Extract the [X, Y] coordinate from the center of the cell holding the provided text.  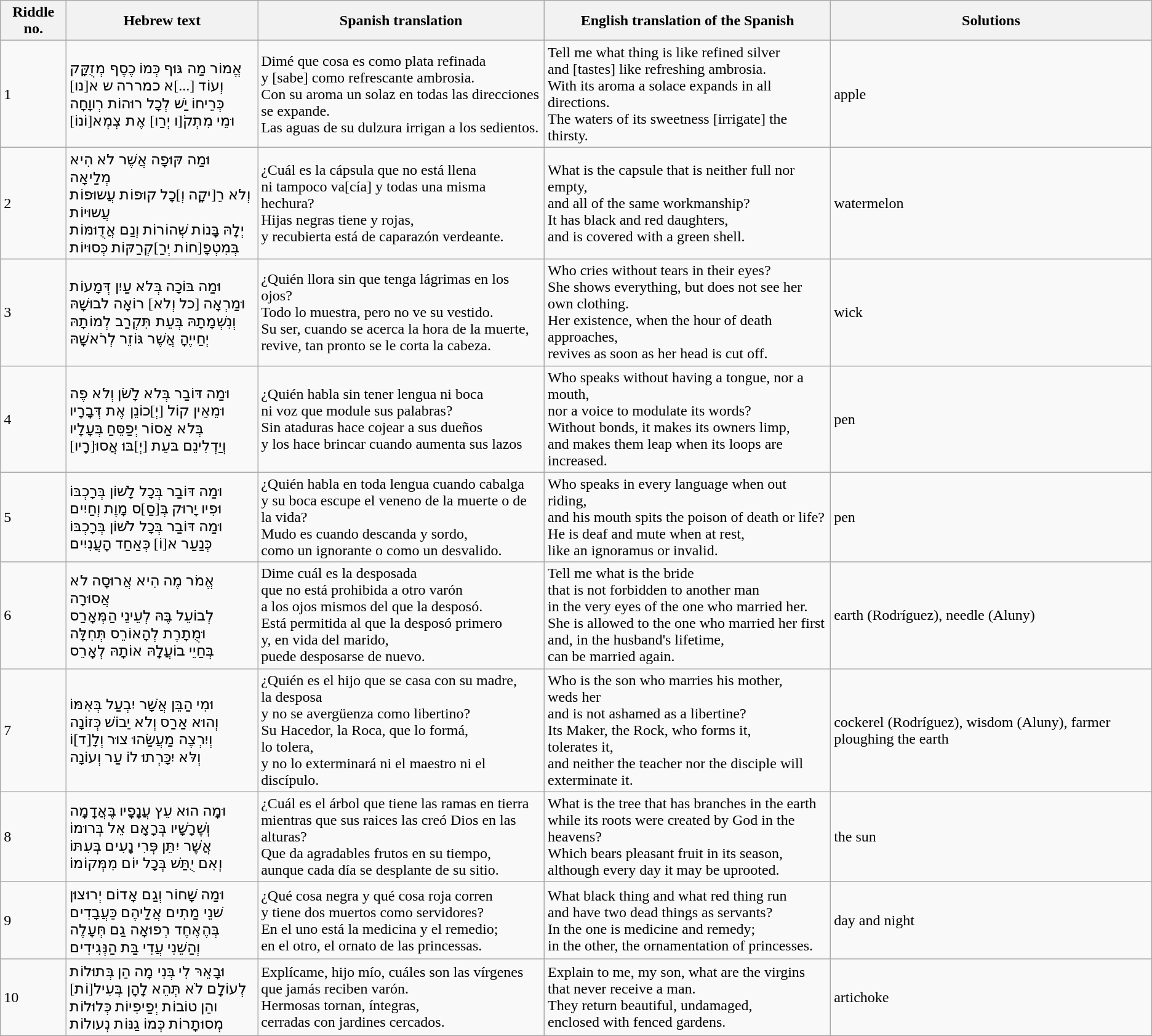
וּמַה דּוׂבַר בְּלׂא לָשׁׂן וְלׂא פֶהוּמֵאֵין קוׂל [יְ]כוׂנֵן אֶת דְּבָרָיובְּלׂא אַסוׂר יְפַסֵּחַ בְּעָלָיווְיַדְלִינֵם בּעֵת [יְ]בּוּ אֲסוּ[רָיו] [162, 419]
Explícame, hijo mío, cuáles son las vírgenesque jamás reciben varón.Hermosas tornan, íntegras,cerradas con jardines cercados. [401, 997]
earth (Rodríguez), needle (Aluny) [991, 616]
artichoke [991, 997]
Solutions [991, 21]
Explain to me, my son, what are the virginsthat never receive a man.They return beautiful, undamaged,enclosed with fenced gardens. [688, 997]
6 [33, 616]
וּמַה בּוׂכָה בְּלׂא עַיִן דְּמָעוׂתוּמַרְאָה [כל וְלא] רוׂאָה לבוּשָׁהּוְנִשְׁמָתָהּ בְּעֵת תִּקְרַב לְמוׂתָהּיְחַייֶהָ אֲשֶׁר גּוׂזֵר לְרׂאשָׁהּ [162, 313]
אֱמׂר מֶה הִיא אֲרוּסָה לׂא אֲסוּרָהלְבוׂעֵל בֶּהּ לְעֵינֵי הַמְּאָרַסוּמֻתָרֶת לְהָאוׂרֵס תְּחִלָּהבְּחַיֵי בוׂעֲלָהּ אוׂתָהּ לְאָרֵס [162, 616]
2 [33, 203]
9 [33, 920]
וּמַה שָׁחוׂר וְגַם אָדוׂם יְרוּצוּןשׁנֵי מַתִים אֲלַיהֶם כֵּעֲבָדִיםבְּהֶאֶחֶד רְפוּאָה גַם חְּעָלֶהוְהַשֵׁנִי עֲדִי בַּת הַנְּגִידִים [162, 920]
וּבָאֵרּ לִי בְּנִי מָה הֵן בְּתוּלוׂתלְעוׂלָם לאׁ תְּהֵא לָהָן בְּעִיל[וׂת]והֵן טוׂבוׂת יְפַיפִיוׂת כְּלוּלוׂתמְסוּתָרוׂת כְּמוׂ גַנּוׂת נְעולוׂת [162, 997]
¿Quién habla sin tener lengua ni bocani voz que module sus palabras?Sin ataduras hace cojear a sus dueñosy los hace brincar cuando aumenta sus lazos [401, 419]
Spanish translation [401, 21]
What is the capsule that is neither full nor empty,and all of the same workmanship?It has black and red daughters,and is covered with a green shell. [688, 203]
day and night [991, 920]
5 [33, 517]
אֱמוׂר מַה גּוּף כְּמוׂ כֶסֶף מְזֻקָּקוְעוׂד [...]א כמררה ש א[נו]כְּרֵיחוׂ יַשׁ לְכָל רוּהוׂת רְווָחָהוּמֵי מִתְקׂ[ו יְרַו] אֶת צְמְא[וׂנוׂ] [162, 94]
Hebrew text [162, 21]
Riddle no. [33, 21]
3 [33, 313]
the sun [991, 837]
7 [33, 730]
watermelon [991, 203]
English translation of the Spanish [688, 21]
apple [991, 94]
10 [33, 997]
וּמִי הַבֵּן אֲשָׁר יִבְעַל בְּאִמּוׂוְהוּא אַרַס וְלׂא יֵבוׂשׁ כְּזוׂנָהוְיִרְצֶה מַעֲשַׂהוּ צוּר וְלָ[ד]וׂוְלּא יִכָּרְתוּ לוׂ עַר וְעוׂנָה [162, 730]
wick [991, 313]
וּמָה הוּא עֵץ עֲנָפָיו בֶּאֲדָמָהוְשֶׁרָשָׁיו בְּרָאָם אֵל בְּרוּמוׂאֲשֶׁר יִתֵּן פְּרִי נָעִים בְּעִתּוׂוְאִם יֻתַּשׁ בְּכָל יוׂם מִמְּקוׂמוׂ [162, 837]
4 [33, 419]
8 [33, 837]
1 [33, 94]
cockerel (Rodríguez), wisdom (Aluny), farmer ploughing the earth [991, 730]
